Find where the given text appears and provide that cell's center as (x, y) coordinate. 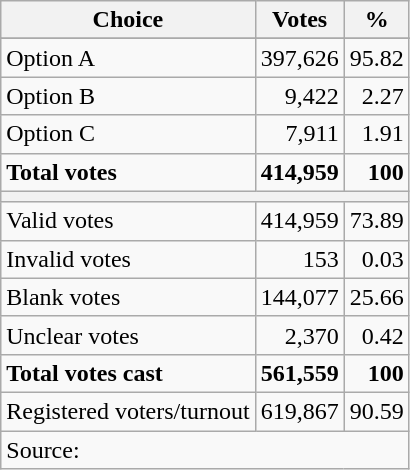
95.82 (376, 58)
2,370 (300, 335)
153 (300, 259)
Votes (300, 20)
Choice (128, 20)
144,077 (300, 297)
Total votes (128, 172)
9,422 (300, 96)
619,867 (300, 411)
Unclear votes (128, 335)
1.91 (376, 134)
Total votes cast (128, 373)
2.27 (376, 96)
397,626 (300, 58)
0.03 (376, 259)
0.42 (376, 335)
Option B (128, 96)
7,911 (300, 134)
Valid votes (128, 221)
% (376, 20)
25.66 (376, 297)
Invalid votes (128, 259)
Source: (205, 449)
90.59 (376, 411)
Option A (128, 58)
561,559 (300, 373)
Registered voters/turnout (128, 411)
Blank votes (128, 297)
Option C (128, 134)
73.89 (376, 221)
